Output the (X, Y) coordinate of the center of the cell containing the given text.  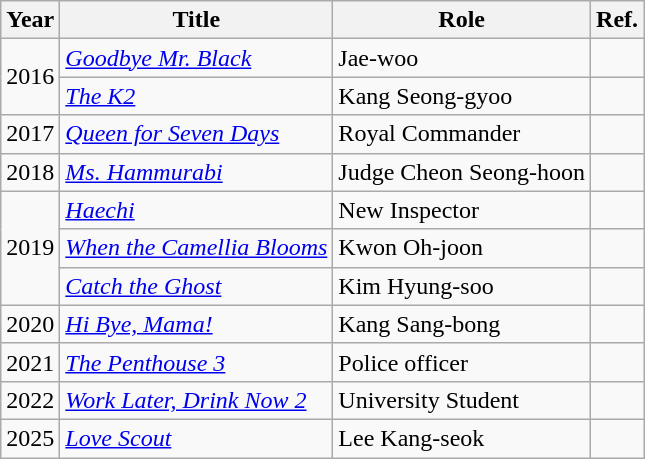
Goodbye Mr. Black (196, 58)
Catch the Ghost (196, 286)
2022 (30, 400)
Kwon Oh-joon (462, 248)
Work Later, Drink Now 2 (196, 400)
Love Scout (196, 438)
The Penthouse 3 (196, 362)
Kang Seong-gyoo (462, 96)
Jae-woo (462, 58)
2018 (30, 172)
Role (462, 20)
2020 (30, 324)
Kang Sang-bong (462, 324)
Police officer (462, 362)
The K2 (196, 96)
Ms. Hammurabi (196, 172)
2025 (30, 438)
2016 (30, 77)
2019 (30, 248)
Judge Cheon Seong-hoon (462, 172)
Haechi (196, 210)
Title (196, 20)
2021 (30, 362)
New Inspector (462, 210)
Kim Hyung-soo (462, 286)
University Student (462, 400)
Hi Bye, Mama! (196, 324)
Lee Kang-seok (462, 438)
Queen for Seven Days (196, 134)
Year (30, 20)
2017 (30, 134)
When the Camellia Blooms (196, 248)
Ref. (618, 20)
Royal Commander (462, 134)
